Locate the cell with the specified text and output its [x, y] center coordinate. 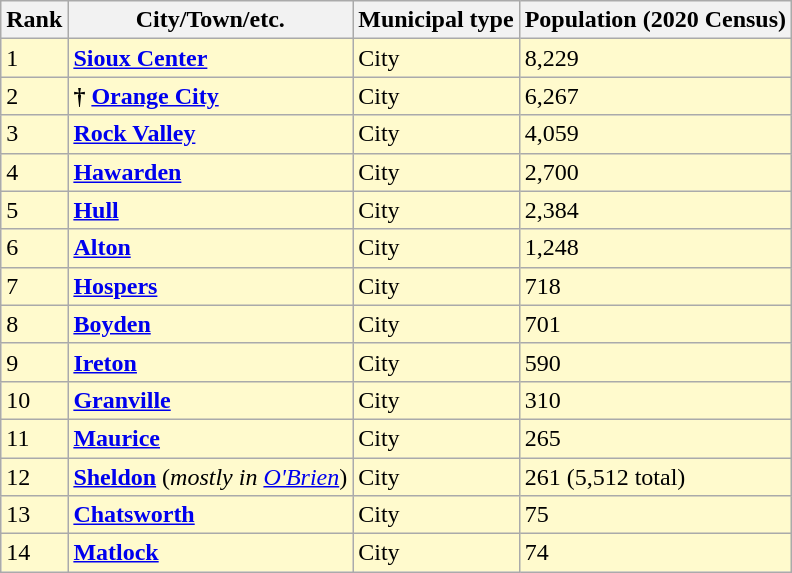
Hospers [210, 286]
† Orange City [210, 96]
Population (2020 Census) [655, 20]
4 [34, 172]
Chatsworth [210, 515]
9 [34, 362]
11 [34, 438]
2 [34, 96]
Granville [210, 400]
Alton [210, 248]
1 [34, 58]
Maurice [210, 438]
6,267 [655, 96]
7 [34, 286]
4,059 [655, 134]
10 [34, 400]
Rank [34, 20]
1,248 [655, 248]
2,700 [655, 172]
Sheldon (mostly in O'Brien) [210, 477]
265 [655, 438]
12 [34, 477]
13 [34, 515]
Municipal type [436, 20]
701 [655, 324]
14 [34, 553]
5 [34, 210]
6 [34, 248]
Matlock [210, 553]
Rock Valley [210, 134]
2,384 [655, 210]
Ireton [210, 362]
718 [655, 286]
8,229 [655, 58]
261 (5,512 total) [655, 477]
City/Town/etc. [210, 20]
74 [655, 553]
Sioux Center [210, 58]
3 [34, 134]
Hull [210, 210]
590 [655, 362]
310 [655, 400]
Hawarden [210, 172]
Boyden [210, 324]
8 [34, 324]
75 [655, 515]
